Provide the (x, y) coordinate of the cell's center where the given text is located.  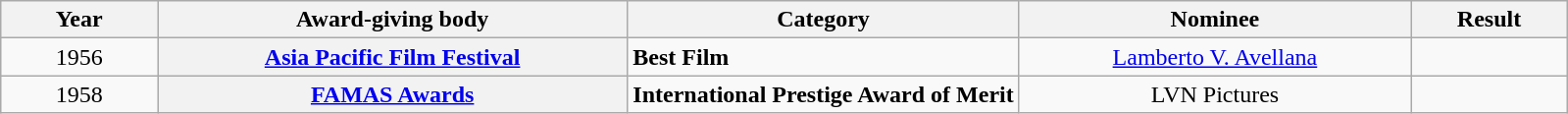
1958 (79, 94)
International Prestige Award of Merit (824, 94)
Year (79, 20)
1956 (79, 57)
LVN Pictures (1214, 94)
FAMAS Awards (392, 94)
Lamberto V. Avellana (1214, 57)
Best Film (824, 57)
Result (1490, 20)
Award-giving body (392, 20)
Nominee (1214, 20)
Category (824, 20)
Asia Pacific Film Festival (392, 57)
